Pinpoint the cell where the given text exists, returning its (x, y) midpoint coordinate. 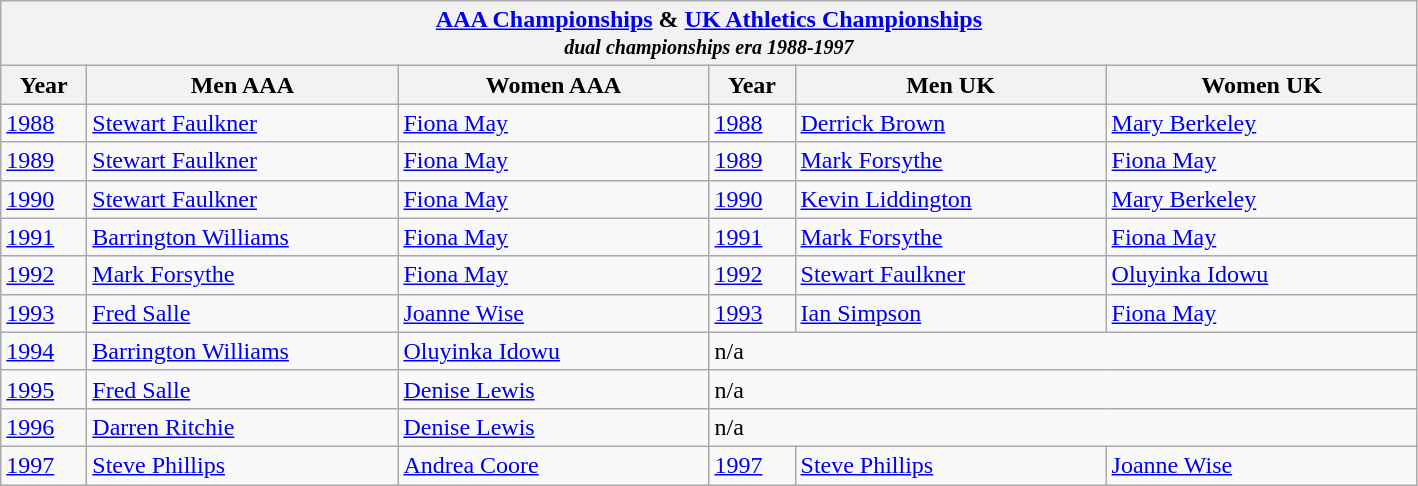
Kevin Liddington (950, 199)
Darren Ritchie (242, 427)
Men UK (950, 85)
Andrea Coore (554, 465)
1996 (44, 427)
Men AAA (242, 85)
1994 (44, 351)
AAA Championships & UK Athletics Championshipsdual championships era 1988-1997 (709, 34)
Ian Simpson (950, 313)
Derrick Brown (950, 123)
1995 (44, 389)
Women UK (1262, 85)
Women AAA (554, 85)
